Pinpoint the cell where the given text exists, returning its (x, y) midpoint coordinate. 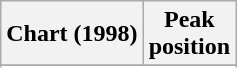
Chart (1998) (72, 34)
Peakposition (189, 34)
